Detect which cell encompasses the target text, then output its (X, Y) center coordinate. 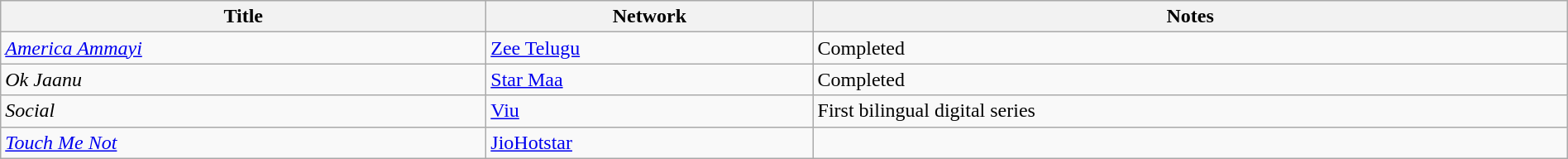
America Ammayi (243, 48)
Viu (650, 111)
Star Maa (650, 79)
JioHotstar (650, 142)
Notes (1190, 17)
Zee Telugu (650, 48)
Ok Jaanu (243, 79)
Touch Me Not (243, 142)
Title (243, 17)
Social (243, 111)
First bilingual digital series (1190, 111)
Network (650, 17)
